Identify which cell holds the provided text, then report its (x, y) central coordinate. 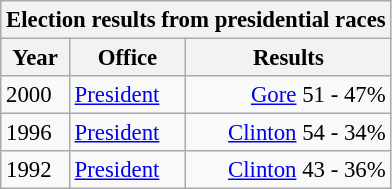
1996 (36, 133)
Office (127, 58)
Year (36, 58)
Clinton 54 - 34% (288, 133)
Election results from presidential races (196, 20)
Gore 51 - 47% (288, 95)
Results (288, 58)
Clinton 43 - 36% (288, 170)
2000 (36, 95)
1992 (36, 170)
